Output the [X, Y] coordinate of the center of the cell containing the given text.  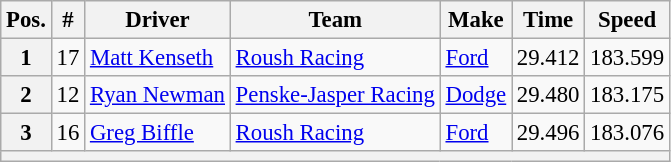
2 [26, 95]
Ryan Newman [158, 95]
29.412 [548, 58]
Dodge [476, 95]
Penske-Jasper Racing [335, 95]
3 [26, 133]
Greg Biffle [158, 133]
Speed [628, 20]
183.175 [628, 95]
29.496 [548, 133]
183.599 [628, 58]
183.076 [628, 133]
1 [26, 58]
29.480 [548, 95]
Matt Kenseth [158, 58]
Driver [158, 20]
# [68, 20]
17 [68, 58]
Time [548, 20]
16 [68, 133]
Team [335, 20]
Make [476, 20]
12 [68, 95]
Pos. [26, 20]
